Return [x, y] of the center of cell containing provided text 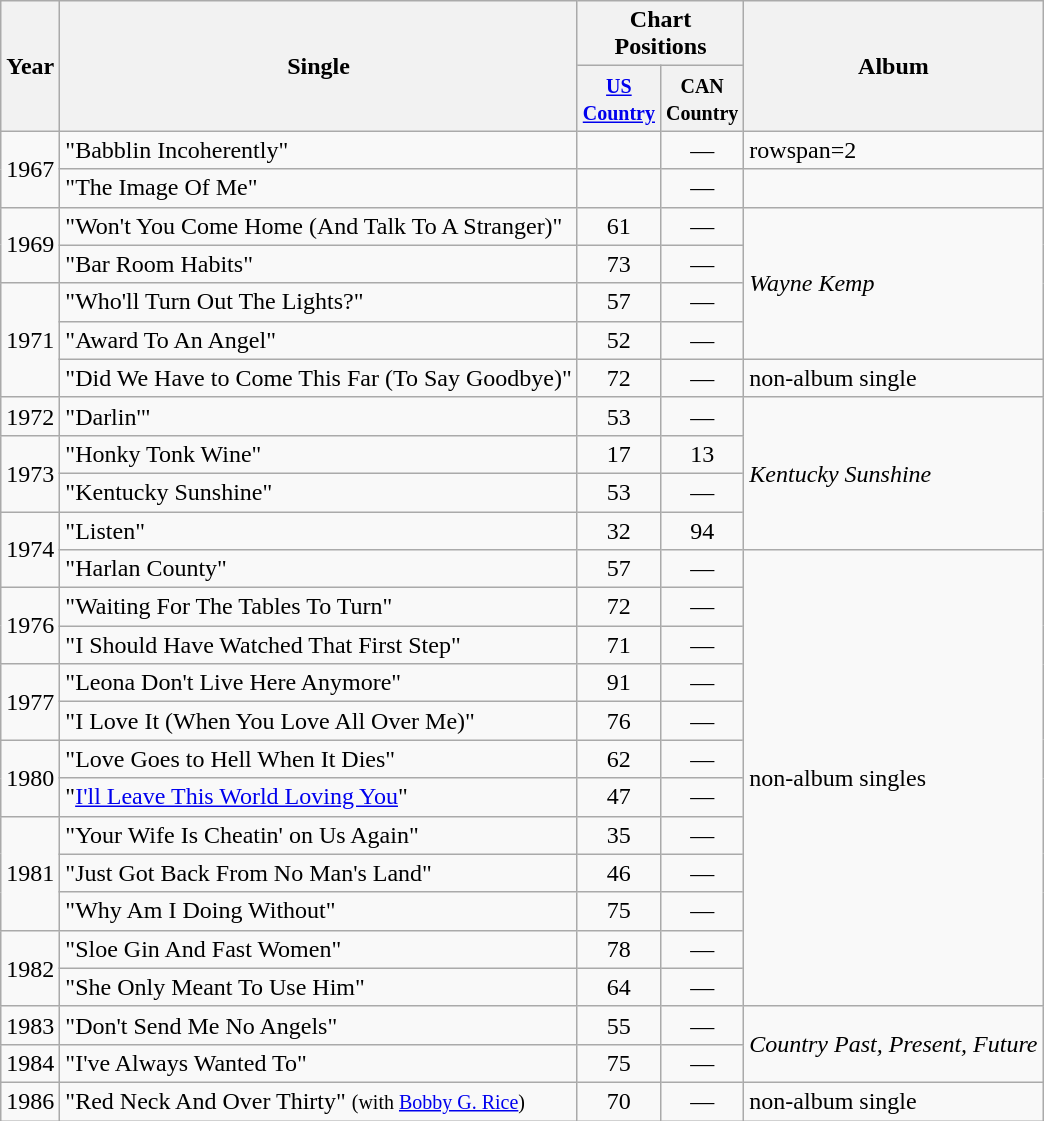
CAN Country [702, 98]
1982 [30, 968]
"I Should Have Watched That First Step" [318, 645]
"The Image Of Me" [318, 188]
13 [702, 454]
"Listen" [318, 531]
1986 [30, 1101]
91 [618, 683]
"Just Got Back From No Man's Land" [318, 873]
47 [618, 797]
rowspan=2 [894, 150]
"Bar Room Habits" [318, 264]
"Red Neck And Over Thirty" (with Bobby G. Rice) [318, 1101]
94 [702, 531]
US Country [618, 98]
Chart Positions [660, 34]
1984 [30, 1063]
62 [618, 759]
70 [618, 1101]
1969 [30, 245]
1976 [30, 626]
"Kentucky Sunshine" [318, 492]
"Love Goes to Hell When It Dies" [318, 759]
Wayne Kemp [894, 283]
"Won't You Come Home (And Talk To A Stranger)" [318, 226]
"I Love It (When You Love All Over Me)" [318, 721]
"Your Wife Is Cheatin' on Us Again" [318, 835]
64 [618, 987]
52 [618, 340]
"Did We Have to Come This Far (To Say Goodbye)" [318, 378]
"Harlan County" [318, 569]
Country Past, Present, Future [894, 1044]
78 [618, 949]
76 [618, 721]
Single [318, 66]
"Sloe Gin And Fast Women" [318, 949]
55 [618, 1025]
"Waiting For The Tables To Turn" [318, 607]
"Who'll Turn Out The Lights?" [318, 302]
1977 [30, 702]
Kentucky Sunshine [894, 473]
"I've Always Wanted To" [318, 1063]
"Honky Tonk Wine" [318, 454]
71 [618, 645]
"I'll Leave This World Loving You" [318, 797]
"Babblin Incoherently" [318, 150]
"Leona Don't Live Here Anymore" [318, 683]
1983 [30, 1025]
"She Only Meant To Use Him" [318, 987]
1973 [30, 473]
"Don't Send Me No Angels" [318, 1025]
Album [894, 66]
1967 [30, 169]
Year [30, 66]
32 [618, 531]
"Darlin'" [318, 416]
"Why Am I Doing Without" [318, 911]
1971 [30, 340]
1981 [30, 873]
73 [618, 264]
non-album singles [894, 778]
1980 [30, 778]
1974 [30, 550]
35 [618, 835]
46 [618, 873]
1972 [30, 416]
17 [618, 454]
61 [618, 226]
"Award To An Angel" [318, 340]
